Detect which cell encompasses the target text, then output its (X, Y) center coordinate. 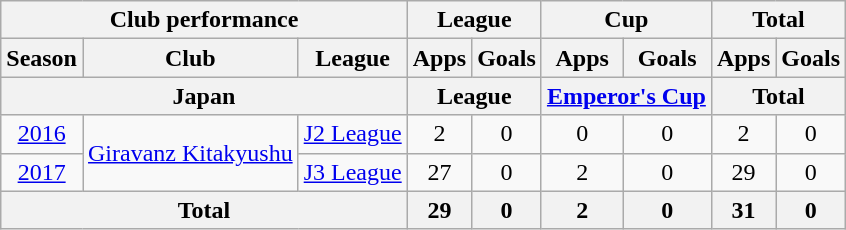
Emperor's Cup (626, 96)
Giravanz Kitakyushu (190, 153)
27 (439, 172)
31 (743, 210)
Japan (204, 96)
Cup (626, 20)
2017 (42, 172)
Club performance (204, 20)
Club (190, 58)
2016 (42, 134)
Season (42, 58)
J2 League (352, 134)
J3 League (352, 172)
